Provide the (x, y) coordinate of the cell's center where the given text is located.  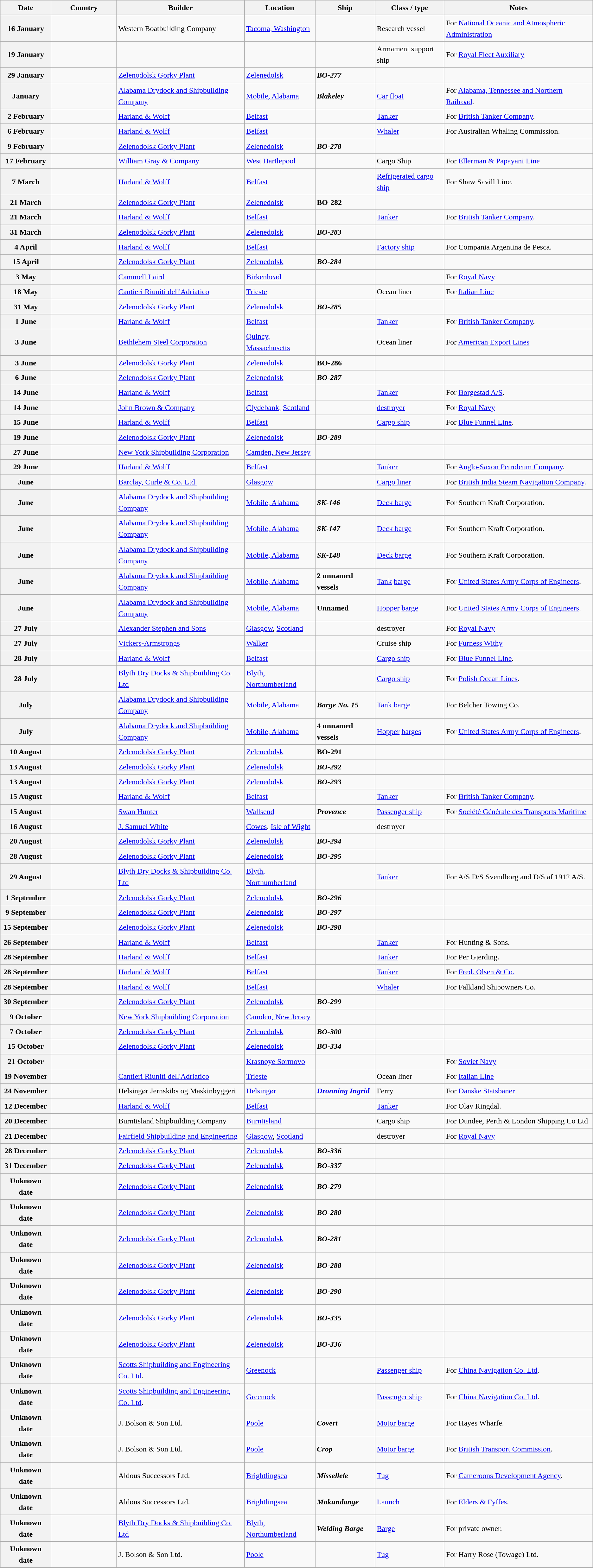
15 June (26, 422)
Helsingør Jernskibs og Maskinbyggeri (181, 1091)
19 November (26, 1077)
Provence (345, 812)
BO-282 (345, 202)
For Ellerman & Papayani Line (518, 161)
9 February (26, 146)
19 January (26, 54)
4 unnamed vessels (345, 731)
29 August (26, 877)
BO-291 (345, 752)
For Belcher Towing Co. (518, 705)
Western Boatbuilding Company (181, 28)
For Dundee, Perth & London Shipping Co Ltd (518, 1121)
Cowes, Isle of Wight (280, 826)
29 January (26, 75)
BO-300 (345, 1032)
For Olav Ringdal. (518, 1106)
Covert (345, 1423)
Notes (518, 8)
Location (280, 8)
21 December (26, 1136)
Alexander Stephen and Sons (181, 628)
BO-281 (345, 1239)
For Anglo-Saxon Petroleum Company. (518, 467)
Cruise ship (410, 643)
For Falkland Shipowners Co. (518, 987)
For Cameroons Development Agency. (518, 1476)
For Alabama, Tennessee and Northern Railroad. (518, 96)
28 August (26, 856)
Wallsend (280, 812)
9 September (26, 913)
For American Export Lines (518, 342)
26 September (26, 942)
3 May (26, 277)
Hopper barge (410, 608)
7 October (26, 1032)
BO-280 (345, 1213)
Burntisland (280, 1121)
Class / type (410, 8)
BO-292 (345, 767)
BO-287 (345, 377)
BO-284 (345, 262)
For Compania Argentina de Pesca. (518, 247)
Swan Hunter (181, 812)
Cargo Ship (410, 161)
1 September (26, 897)
For Hayes Wharfe. (518, 1423)
4 April (26, 247)
1 June (26, 322)
Missellele (345, 1476)
Unnamed (345, 608)
Quincy, Massachusetts (280, 342)
BO-286 (345, 363)
15 April (26, 262)
BO-334 (345, 1046)
29 June (26, 467)
Builder (181, 8)
January (26, 96)
For Polish Ocean Lines. (518, 679)
For Elders & Fyffes. (518, 1502)
Dronning Ingrid (345, 1091)
West Hartlepool (280, 161)
10 August (26, 752)
Clydebank, Scotland (280, 407)
Country (84, 8)
John Brown & Company (181, 407)
BO-337 (345, 1166)
For Per Gjerding. (518, 957)
Welding Barge (345, 1528)
For Société Générale des Transports Maritime (518, 812)
20 August (26, 842)
William Gray & Company (181, 161)
7 March (26, 182)
31 December (26, 1166)
19 June (26, 437)
Tacoma, Washington (280, 28)
15 September (26, 927)
Birkenhead (280, 277)
Fairfield Shipbuilding and Engineering (181, 1136)
BO-290 (345, 1291)
15 October (26, 1046)
J. Samuel White (181, 826)
Burntisland Shipbuilding Company (181, 1121)
For Hunting & Sons. (518, 942)
BO-298 (345, 927)
Factory ship (410, 247)
31 May (26, 307)
Crop (345, 1450)
For Australian Whaling Commission. (518, 131)
Bethlehem Steel Corporation (181, 342)
Walker (280, 643)
Car float (410, 96)
Barge No. 15 (345, 705)
For Harry Rose (Towage) Ltd. (518, 1555)
BO-296 (345, 897)
BO-335 (345, 1318)
BO-297 (345, 913)
Glasgow (280, 482)
Krasnoye Sormovo (280, 1061)
For Borgestad A/S. (518, 393)
For Royal Fleet Auxiliary (518, 54)
Ferry (410, 1091)
28 December (26, 1151)
BO-288 (345, 1265)
For British India Steam Navigation Company. (518, 482)
BO-295 (345, 856)
BO-293 (345, 781)
Barclay, Curle & Co. Ltd. (181, 482)
BO-277 (345, 75)
12 December (26, 1106)
Refrigerated cargo ship (410, 182)
SK-146 (345, 503)
BO-283 (345, 232)
Ship (345, 8)
Blakeley (345, 96)
BO-289 (345, 437)
9 October (26, 1016)
Hopper barges (410, 731)
20 December (26, 1121)
Helsingør (280, 1091)
BO-285 (345, 307)
For National Oceanic and Atmospheric Administration (518, 28)
For Soviet Navy (518, 1061)
For Fred. Olsen & Co. (518, 972)
For British Transport Commission. (518, 1450)
6 June (26, 377)
Armament support ship (410, 54)
SK-147 (345, 529)
Cargo liner (410, 482)
For A/S D/S Svendborg and D/S af 1912 A/S. (518, 877)
31 March (26, 232)
2 February (26, 117)
Launch (410, 1502)
Vickers-Armstrongs (181, 643)
Research vessel (410, 28)
BO-299 (345, 1002)
16 January (26, 28)
16 August (26, 826)
2 unnamed vessels (345, 581)
For private owner. (518, 1528)
30 September (26, 1002)
For Furness Withy (518, 643)
Date (26, 8)
For Shaw Savill Line. (518, 182)
18 May (26, 292)
24 November (26, 1091)
Cammell Laird (181, 277)
For Danske Statsbaner (518, 1091)
6 February (26, 131)
Barge (410, 1528)
SK-148 (345, 555)
21 October (26, 1061)
27 June (26, 452)
BO-294 (345, 842)
17 February (26, 161)
BO-279 (345, 1186)
Mokundange (345, 1502)
BO-278 (345, 146)
